Output the [x, y] coordinate of the center of the cell containing the given text.  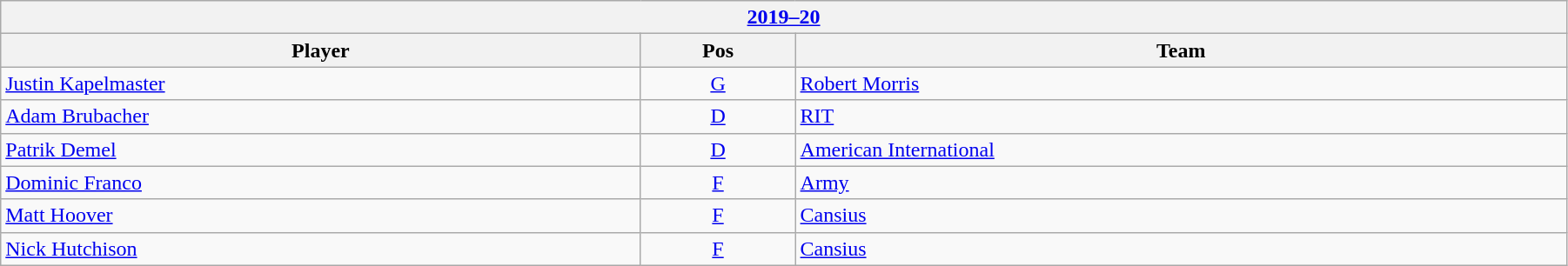
Robert Morris [1181, 83]
Team [1181, 50]
Pos [718, 50]
Player [320, 50]
Patrik Demel [320, 150]
2019–20 [784, 17]
American International [1181, 150]
Nick Hutchison [320, 249]
Justin Kapelmaster [320, 83]
RIT [1181, 116]
Army [1181, 183]
Dominic Franco [320, 183]
G [718, 83]
Matt Hoover [320, 216]
Adam Brubacher [320, 116]
